For the text-containing cell, return its midpoint in (X, Y) coordinate format. 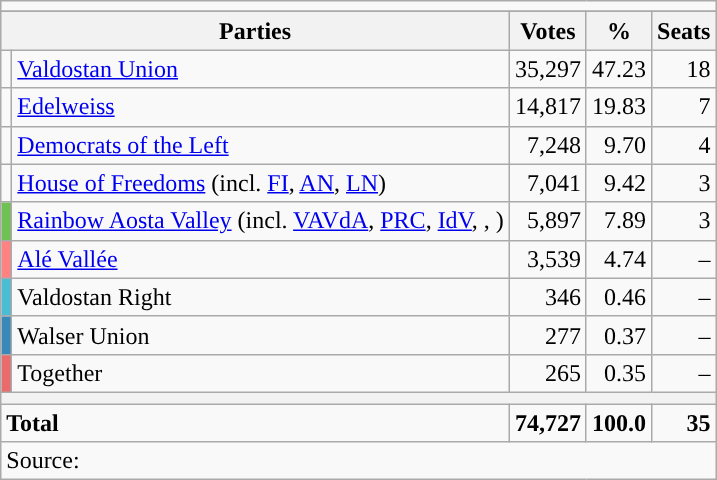
Together (261, 373)
Alé Vallée (261, 259)
7.89 (618, 221)
7,041 (548, 183)
7,248 (548, 145)
14,817 (548, 107)
Valdostan Union (261, 69)
9.70 (618, 145)
0.35 (618, 373)
Walser Union (261, 335)
9.42 (618, 183)
346 (548, 297)
74,727 (548, 423)
19.83 (618, 107)
House of Freedoms (incl. FI, AN, LN) (261, 183)
4 (684, 145)
Source: (358, 461)
Total (256, 423)
0.46 (618, 297)
% (618, 31)
Votes (548, 31)
Parties (256, 31)
Seats (684, 31)
4.74 (618, 259)
3,539 (548, 259)
47.23 (618, 69)
265 (548, 373)
18 (684, 69)
100.0 (618, 423)
5,897 (548, 221)
Democrats of the Left (261, 145)
35,297 (548, 69)
7 (684, 107)
Valdostan Right (261, 297)
0.37 (618, 335)
Edelweiss (261, 107)
35 (684, 423)
277 (548, 335)
Rainbow Aosta Valley (incl. VAVdA, PRC, IdV, , ) (261, 221)
